For the text-containing cell, return its midpoint in [X, Y] coordinate format. 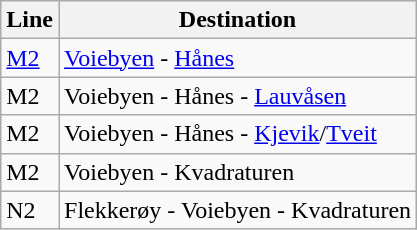
Voiebyen - Hånes [237, 58]
Line [30, 20]
Voiebyen - Kvadraturen [237, 172]
Voiebyen - Hånes - Lauvåsen [237, 96]
Flekkerøy - Voiebyen - Kvadraturen [237, 210]
Destination [237, 20]
N2 [30, 210]
Voiebyen - Hånes - Kjevik/Tveit [237, 134]
